Detect which cell encompasses the target text, then output its [X, Y] center coordinate. 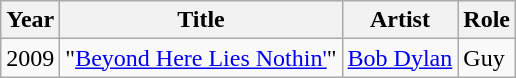
2009 [30, 58]
Bob Dylan [400, 58]
Title [201, 20]
Role [487, 20]
Year [30, 20]
Artist [400, 20]
"Beyond Here Lies Nothin'" [201, 58]
Guy [487, 58]
